Find where the given text appears and provide that cell's center as (x, y) coordinate. 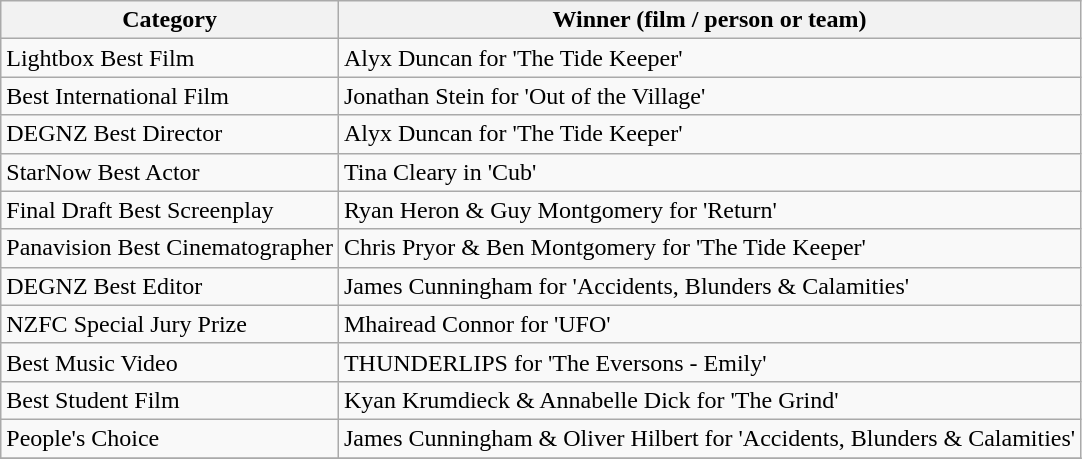
NZFC Special Jury Prize (170, 324)
Jonathan Stein for 'Out of the Village' (709, 96)
DEGNZ Best Director (170, 134)
Panavision Best Cinematographer (170, 248)
Mhairead Connor for 'UFO' (709, 324)
THUNDERLIPS for 'The Eversons - Emily' (709, 362)
People's Choice (170, 438)
Category (170, 20)
Kyan Krumdieck & Annabelle Dick for 'The Grind' (709, 400)
Winner (film / person or team) (709, 20)
Chris Pryor & Ben Montgomery for 'The Tide Keeper' (709, 248)
Best International Film (170, 96)
StarNow Best Actor (170, 172)
Best Music Video (170, 362)
James Cunningham for 'Accidents, Blunders & Calamities' (709, 286)
Ryan Heron & Guy Montgomery for 'Return' (709, 210)
Final Draft Best Screenplay (170, 210)
DEGNZ Best Editor (170, 286)
Best Student Film (170, 400)
James Cunningham & Oliver Hilbert for 'Accidents, Blunders & Calamities' (709, 438)
Lightbox Best Film (170, 58)
Tina Cleary in 'Cub' (709, 172)
